Return (x, y) of the center of cell containing provided text 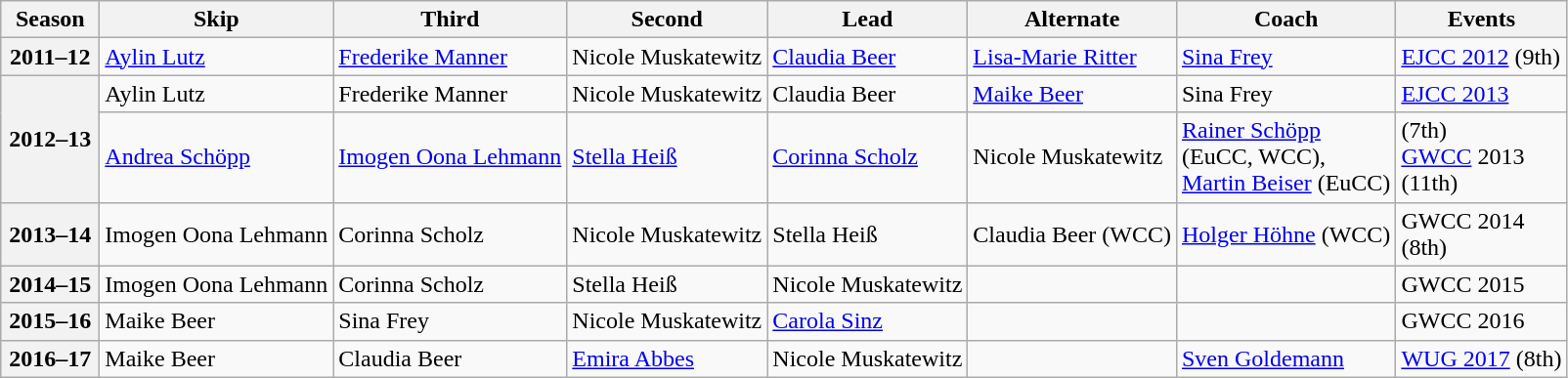
Alternate (1072, 20)
Andrea Schöpp (217, 157)
Lisa-Marie Ritter (1072, 57)
Events (1482, 20)
2011–12 (51, 57)
Third (450, 20)
2015–16 (51, 321)
Lead (868, 20)
EJCC 2012 (9th) (1482, 57)
WUG 2017 (8th) (1482, 358)
Rainer Schöpp(EuCC, WCC),Martin Beiser (EuCC) (1285, 157)
Carola Sinz (868, 321)
Claudia Beer (WCC) (1072, 234)
Sven Goldemann (1285, 358)
Coach (1285, 20)
GWCC 2015 (1482, 284)
2016–17 (51, 358)
2012–13 (51, 139)
Second (667, 20)
Skip (217, 20)
2013–14 (51, 234)
2014–15 (51, 284)
Emira Abbes (667, 358)
(7th)GWCC 2013 (11th) (1482, 157)
GWCC 2014 (8th) (1482, 234)
EJCC 2013 (1482, 94)
Season (51, 20)
Holger Höhne (WCC) (1285, 234)
GWCC 2016 (1482, 321)
